Find where the given text appears and provide that cell's center as [X, Y] coordinate. 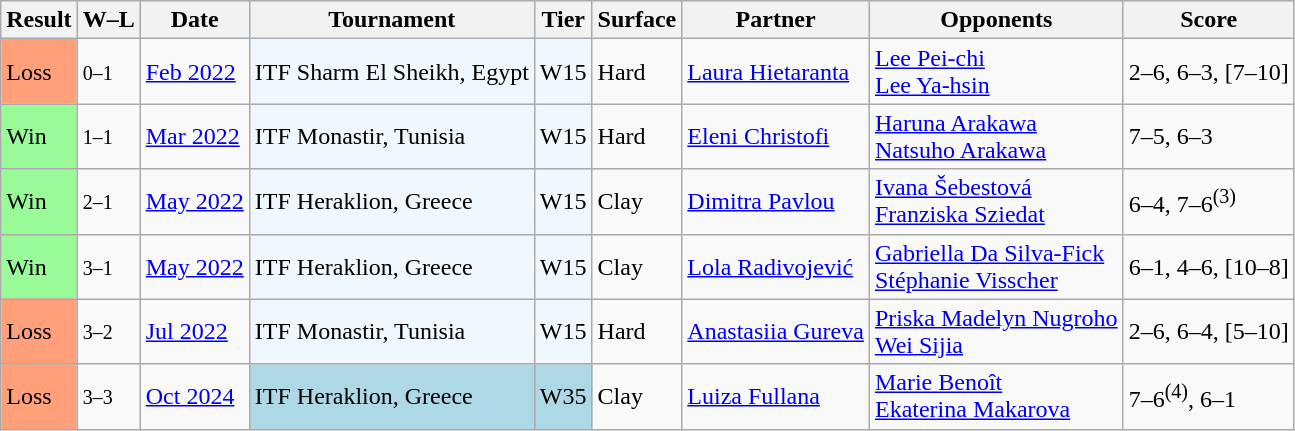
W–L [108, 20]
3–1 [108, 266]
7–5, 6–3 [1208, 136]
Oct 2024 [194, 396]
Laura Hietaranta [776, 72]
Opponents [996, 20]
6–4, 7–6(3) [1208, 202]
W35 [563, 396]
Lola Radivojević [776, 266]
Eleni Christofi [776, 136]
Priska Madelyn Nugroho Wei Sijia [996, 332]
Ivana Šebestová Franziska Sziedat [996, 202]
Score [1208, 20]
Anastasiia Gureva [776, 332]
0–1 [108, 72]
Dimitra Pavlou [776, 202]
3–2 [108, 332]
ITF Sharm El Sheikh, Egypt [392, 72]
Luiza Fullana [776, 396]
Surface [637, 20]
1–1 [108, 136]
2–6, 6–3, [7–10] [1208, 72]
Marie Benoît Ekaterina Makarova [996, 396]
Feb 2022 [194, 72]
Date [194, 20]
Result [39, 20]
Haruna Arakawa Natsuho Arakawa [996, 136]
3–3 [108, 396]
Partner [776, 20]
Lee Pei-chi Lee Ya-hsin [996, 72]
Tier [563, 20]
Tournament [392, 20]
6–1, 4–6, [10–8] [1208, 266]
7–6(4), 6–1 [1208, 396]
Gabriella Da Silva-Fick Stéphanie Visscher [996, 266]
Jul 2022 [194, 332]
Mar 2022 [194, 136]
2–6, 6–4, [5–10] [1208, 332]
2–1 [108, 202]
